Identify which cell holds the provided text, then report its (x, y) central coordinate. 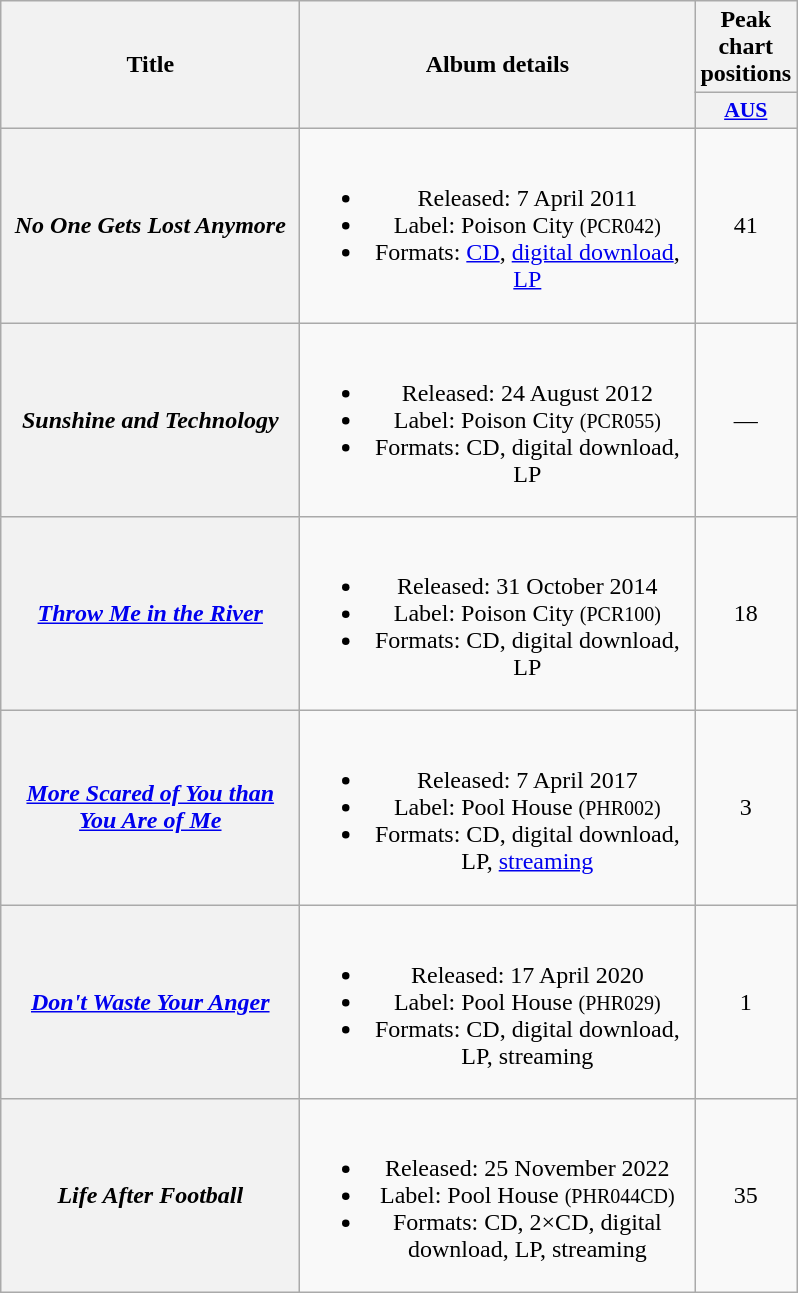
Released: 7 April 2017Label: Pool House (PHR002)Formats: CD, digital download, LP, streaming (498, 808)
Released: 31 October 2014Label: Poison City (PCR100)Formats: CD, digital download, LP (498, 614)
AUS (746, 111)
Life After Football (150, 1196)
3 (746, 808)
1 (746, 1002)
No One Gets Lost Anymore (150, 225)
Sunshine and Technology (150, 419)
More Scared of You than You Are of Me (150, 808)
Released: 17 April 2020Label: Pool House (PHR029)Formats: CD, digital download, LP, streaming (498, 1002)
Don't Waste Your Anger (150, 1002)
Album details (498, 65)
Released: 24 August 2012Label: Poison City (PCR055)Formats: CD, digital download, LP (498, 419)
Released: 7 April 2011Label: Poison City (PCR042)Formats: CD, digital download, LP (498, 225)
35 (746, 1196)
18 (746, 614)
Released: 25 November 2022Label: Pool House (PHR044CD)Formats: CD, 2×CD, digital download, LP, streaming (498, 1196)
Title (150, 65)
Peak chart positions (746, 47)
Throw Me in the River (150, 614)
41 (746, 225)
— (746, 419)
